Search for the cell housing the specified text and yield its (x, y) center coordinate. 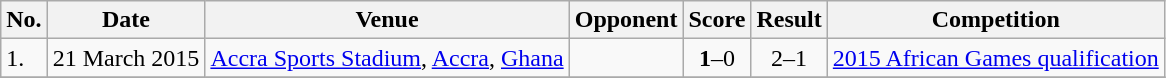
Date (126, 20)
2–1 (789, 58)
Competition (996, 20)
No. (24, 20)
1. (24, 58)
Venue (387, 20)
Accra Sports Stadium, Accra, Ghana (387, 58)
Result (789, 20)
Opponent (626, 20)
Score (717, 20)
1–0 (717, 58)
2015 African Games qualification (996, 58)
21 March 2015 (126, 58)
